Locate the cell with the specified text and output its [x, y] center coordinate. 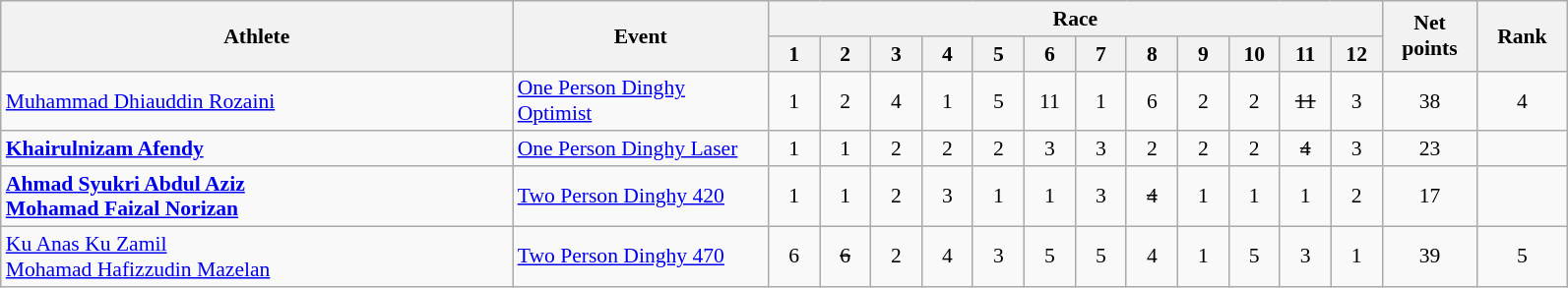
Event [641, 35]
17 [1429, 197]
Ku Anas Ku ZamilMohamad Hafizzudin Mazelan [257, 256]
One Person Dinghy Optimist [641, 100]
Muhammad Dhiauddin Rozaini [257, 100]
12 [1356, 54]
8 [1152, 54]
7 [1100, 54]
Khairulnizam Afendy [257, 149]
Ahmad Syukri Abdul AzizMohamad Faizal Norizan [257, 197]
Two Person Dinghy 420 [641, 197]
Net points [1429, 35]
23 [1429, 149]
One Person Dinghy Laser [641, 149]
Athlete [257, 35]
Rank [1522, 35]
10 [1254, 54]
Race [1076, 19]
Two Person Dinghy 470 [641, 256]
9 [1203, 54]
39 [1429, 256]
38 [1429, 100]
